Capture the cell that displays the provided text and extract its [X, Y] central coordinate. 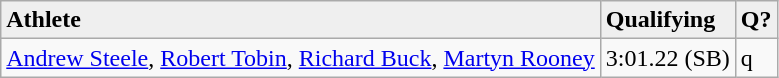
q [756, 58]
3:01.22 (SB) [668, 58]
Athlete [301, 20]
Andrew Steele, Robert Tobin, Richard Buck, Martyn Rooney [301, 58]
Qualifying [668, 20]
Q? [756, 20]
